Output the (X, Y) coordinate of the center of the cell containing the given text.  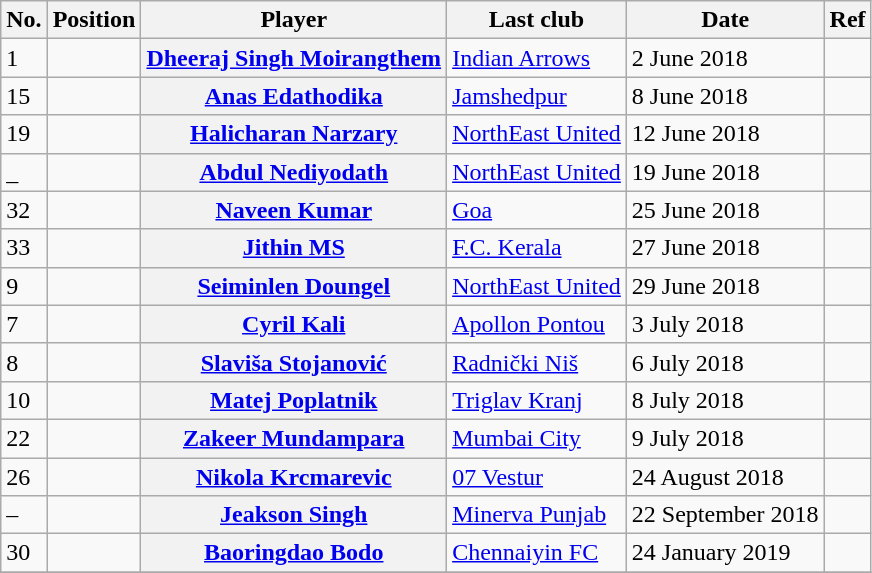
30 (24, 553)
Baoringdao Bodo (294, 553)
24 August 2018 (725, 477)
7 (24, 324)
8 June 2018 (725, 96)
Radnički Niš (537, 362)
Ref (848, 20)
6 July 2018 (725, 362)
22 (24, 438)
Jeakson Singh (294, 515)
Triglav Kranj (537, 400)
29 June 2018 (725, 286)
24 January 2019 (725, 553)
26 (24, 477)
3 July 2018 (725, 324)
32 (24, 210)
Naveen Kumar (294, 210)
Indian Arrows (537, 58)
33 (24, 248)
Jamshedpur (537, 96)
Player (294, 20)
Zakeer Mundampara (294, 438)
F.C. Kerala (537, 248)
1 (24, 58)
9 July 2018 (725, 438)
Halicharan Narzary (294, 134)
Chennaiyin FC (537, 553)
Matej Poplatnik (294, 400)
No. (24, 20)
_ (24, 172)
Slaviša Stojanović (294, 362)
Date (725, 20)
2 June 2018 (725, 58)
Nikola Krcmarevic (294, 477)
Abdul Nediyodath (294, 172)
– (24, 515)
Anas Edathodika (294, 96)
Position (94, 20)
9 (24, 286)
Cyril Kali (294, 324)
25 June 2018 (725, 210)
12 June 2018 (725, 134)
07 Vestur (537, 477)
15 (24, 96)
Goa (537, 210)
Minerva Punjab (537, 515)
Seiminlen Doungel (294, 286)
27 June 2018 (725, 248)
22 September 2018 (725, 515)
Dheeraj Singh Moirangthem (294, 58)
Mumbai City (537, 438)
8 (24, 362)
19 June 2018 (725, 172)
8 July 2018 (725, 400)
19 (24, 134)
Last club (537, 20)
Jithin MS (294, 248)
10 (24, 400)
Apollon Pontou (537, 324)
